Extract the (X, Y) coordinate from the center of the cell holding the provided text.  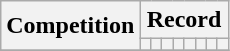
Record (184, 20)
Competition (70, 26)
